Determine the [X, Y] coordinate at the center of the cell enclosing the given text.  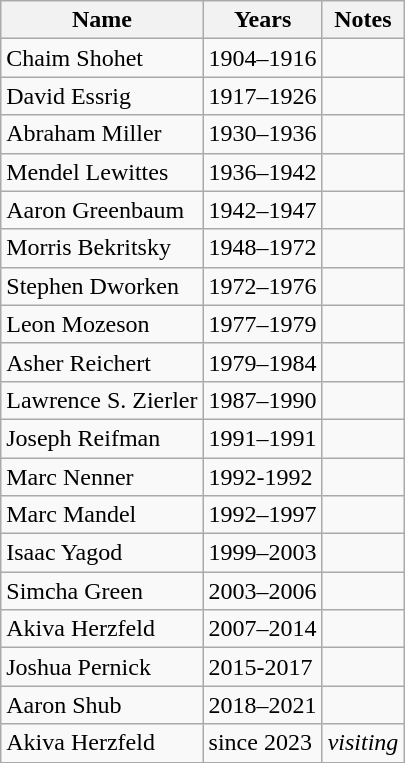
1991–1991 [262, 438]
Years [262, 20]
Notes [363, 20]
since 2023 [262, 743]
1977–1979 [262, 324]
Simcha Green [102, 591]
2018–2021 [262, 705]
1972–1976 [262, 286]
1987–1990 [262, 400]
Stephen Dworken [102, 286]
Aaron Shub [102, 705]
Abraham Miller [102, 134]
Aaron Greenbaum [102, 210]
Marc Mandel [102, 515]
Joseph Reifman [102, 438]
2007–2014 [262, 629]
1992-1992 [262, 477]
1936–1942 [262, 172]
David Essrig [102, 96]
visiting [363, 743]
1917–1926 [262, 96]
Mendel Lewittes [102, 172]
1904–1916 [262, 58]
1992–1997 [262, 515]
Leon Mozeson [102, 324]
Lawrence S. Zierler [102, 400]
1942–1947 [262, 210]
1999–2003 [262, 553]
1930–1936 [262, 134]
Name [102, 20]
Isaac Yagod [102, 553]
Joshua Pernick [102, 667]
1979–1984 [262, 362]
2015-2017 [262, 667]
Morris Bekritsky [102, 248]
Chaim Shohet [102, 58]
Asher Reichert [102, 362]
2003–2006 [262, 591]
Marc Nenner [102, 477]
1948–1972 [262, 248]
